Provide the (x, y) coordinate of the cell's center where the given text is located.  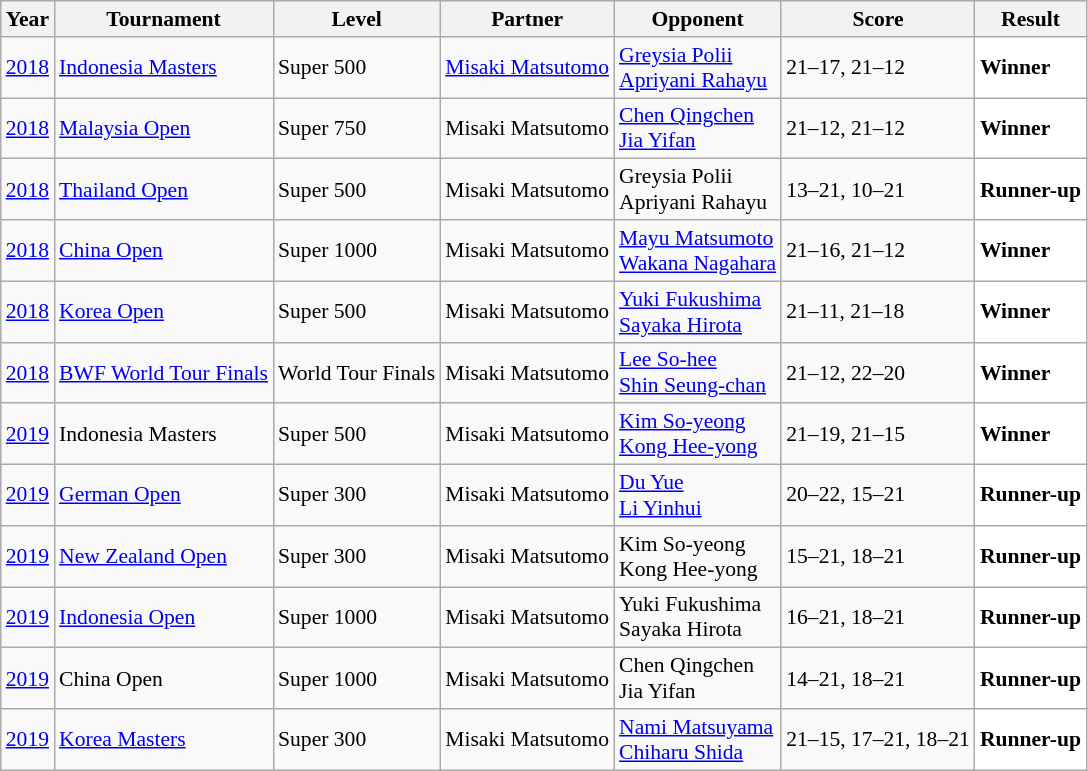
Super 750 (356, 128)
Korea Open (164, 312)
Level (356, 19)
21–16, 21–12 (878, 250)
14–21, 18–21 (878, 678)
Result (1030, 19)
Indonesia Open (164, 618)
21–17, 21–12 (878, 68)
Partner (527, 19)
Score (878, 19)
21–19, 21–15 (878, 434)
Korea Masters (164, 740)
Du Yue Li Yinhui (698, 496)
20–22, 15–21 (878, 496)
Malaysia Open (164, 128)
21–11, 21–18 (878, 312)
Nami Matsuyama Chiharu Shida (698, 740)
21–15, 17–21, 18–21 (878, 740)
Lee So-hee Shin Seung-chan (698, 372)
21–12, 21–12 (878, 128)
Mayu Matsumoto Wakana Nagahara (698, 250)
15–21, 18–21 (878, 556)
BWF World Tour Finals (164, 372)
13–21, 10–21 (878, 190)
21–12, 22–20 (878, 372)
16–21, 18–21 (878, 618)
Thailand Open (164, 190)
Opponent (698, 19)
World Tour Finals (356, 372)
Tournament (164, 19)
New Zealand Open (164, 556)
Year (28, 19)
German Open (164, 496)
